Find where the given text appears and provide that cell's center as [x, y] coordinate. 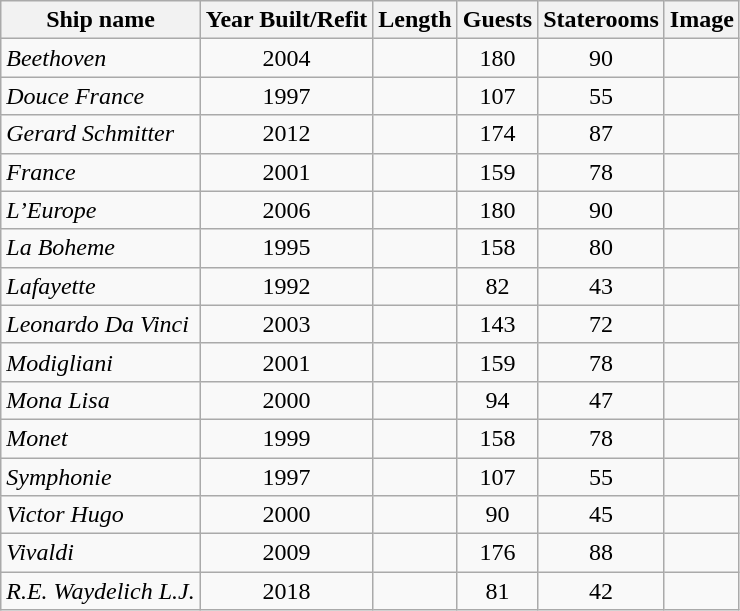
Douce France [100, 96]
45 [602, 515]
87 [602, 134]
94 [497, 400]
Monet [100, 438]
Gerard Schmitter [100, 134]
1995 [286, 248]
88 [602, 553]
R.E. Waydelich L.J. [100, 591]
Mona Lisa [100, 400]
2006 [286, 210]
1999 [286, 438]
Leonardo Da Vinci [100, 324]
1992 [286, 286]
Staterooms [602, 20]
France [100, 172]
2004 [286, 58]
Ship name [100, 20]
L’Europe [100, 210]
Beethoven [100, 58]
81 [497, 591]
Symphonie [100, 477]
Lafayette [100, 286]
Year Built/Refit [286, 20]
Length [415, 20]
72 [602, 324]
176 [497, 553]
Vivaldi [100, 553]
2012 [286, 134]
47 [602, 400]
143 [497, 324]
Guests [497, 20]
La Boheme [100, 248]
80 [602, 248]
82 [497, 286]
174 [497, 134]
42 [602, 591]
43 [602, 286]
2009 [286, 553]
Victor Hugo [100, 515]
2018 [286, 591]
Image [702, 20]
Modigliani [100, 362]
2003 [286, 324]
